Capture the cell that displays the provided text and extract its [X, Y] central coordinate. 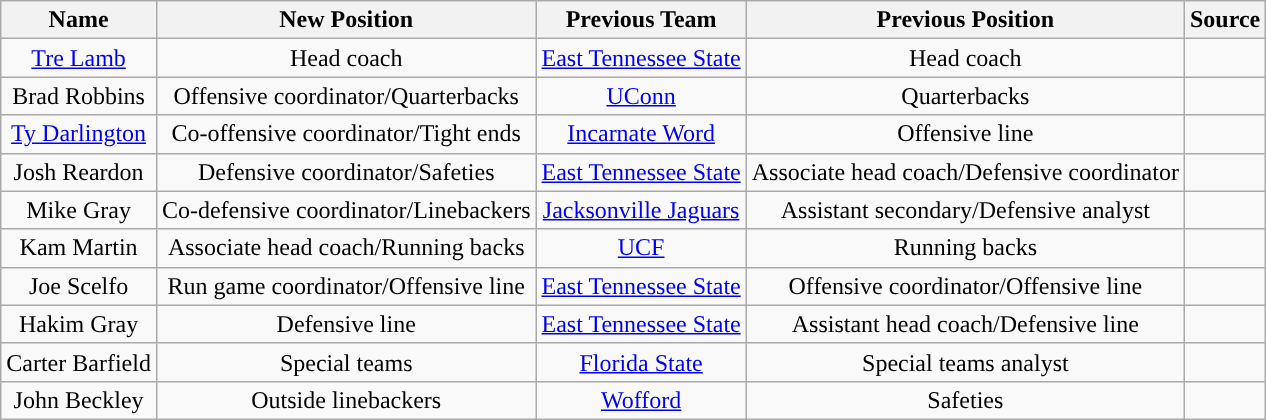
Safeties [965, 400]
Ty Darlington [79, 134]
Offensive coordinator/Quarterbacks [346, 96]
Running backs [965, 248]
Defensive line [346, 324]
Co-offensive coordinator/Tight ends [346, 134]
Quarterbacks [965, 96]
John Beckley [79, 400]
Defensive coordinator/Safeties [346, 172]
Previous Team [641, 20]
Run game coordinator/Offensive line [346, 286]
UCF [641, 248]
UConn [641, 96]
Offensive coordinator/Offensive line [965, 286]
Outside linebackers [346, 400]
Mike Gray [79, 210]
Kam Martin [79, 248]
Josh Reardon [79, 172]
Florida State [641, 362]
Associate head coach/Defensive coordinator [965, 172]
Assistant head coach/Defensive line [965, 324]
New Position [346, 20]
Brad Robbins [79, 96]
Name [79, 20]
Special teams [346, 362]
Previous Position [965, 20]
Wofford [641, 400]
Tre Lamb [79, 58]
Incarnate Word [641, 134]
Associate head coach/Running backs [346, 248]
Carter Barfield [79, 362]
Jacksonville Jaguars [641, 210]
Joe Scelfo [79, 286]
Co-defensive coordinator/Linebackers [346, 210]
Assistant secondary/Defensive analyst [965, 210]
Hakim Gray [79, 324]
Special teams analyst [965, 362]
Offensive line [965, 134]
Source [1224, 20]
